Pinpoint the cell where the given text exists, returning its (x, y) midpoint coordinate. 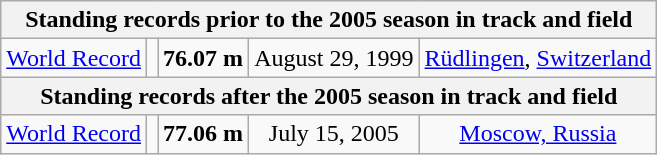
Rüdlingen, Switzerland (538, 58)
Standing records after the 2005 season in track and field (329, 96)
July 15, 2005 (334, 134)
August 29, 1999 (334, 58)
77.06 m (204, 134)
Moscow, Russia (538, 134)
76.07 m (204, 58)
Standing records prior to the 2005 season in track and field (329, 20)
